Locate the cell with the specified text and output its (x, y) center coordinate. 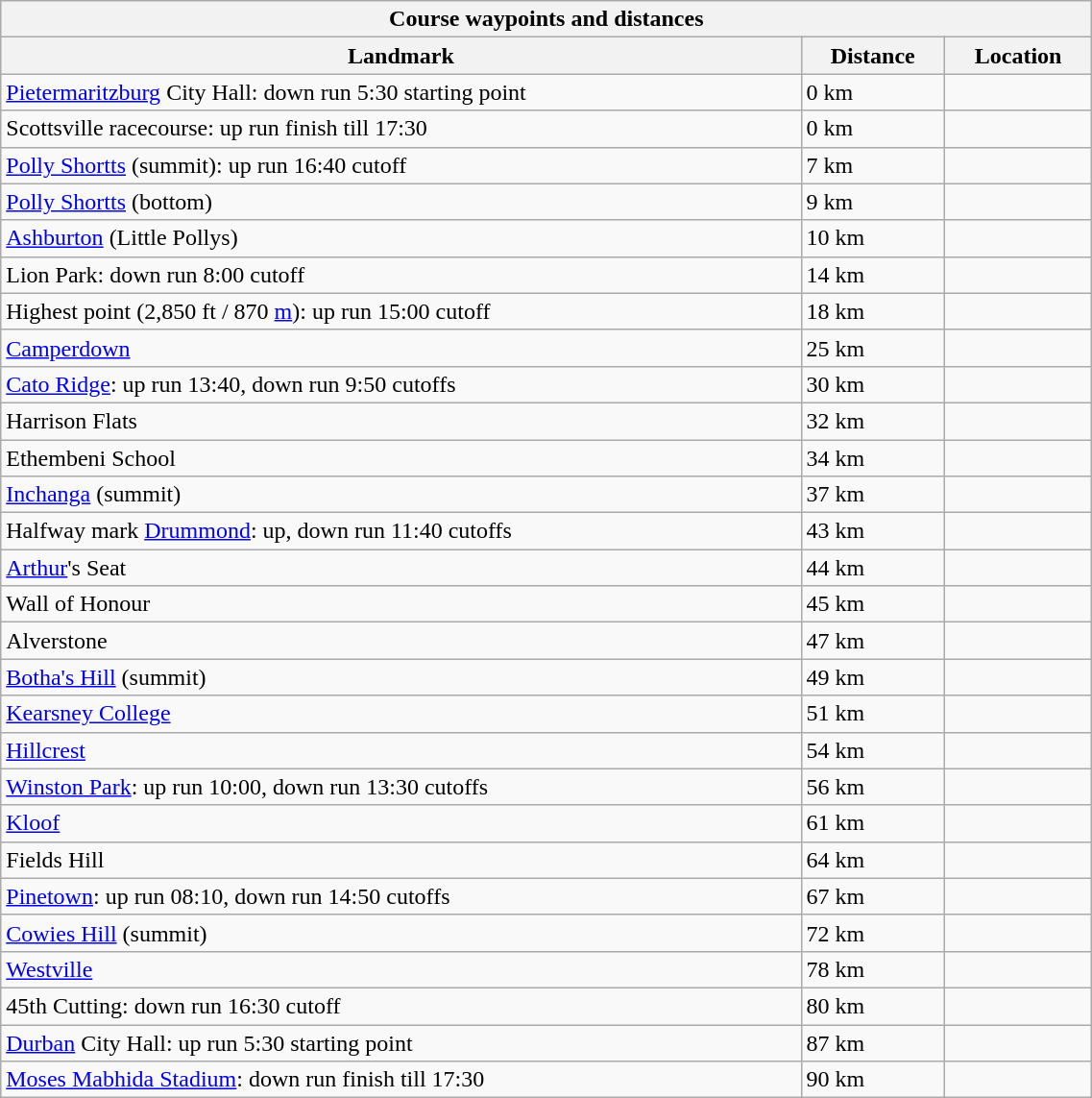
Highest point (2,850 ft / 870 m): up run 15:00 cutoff (401, 311)
54 km (872, 750)
Winston Park: up run 10:00, down run 13:30 cutoffs (401, 787)
Kloof (401, 823)
56 km (872, 787)
25 km (872, 348)
67 km (872, 896)
Alverstone (401, 641)
47 km (872, 641)
87 km (872, 1042)
Landmark (401, 56)
Arthur's Seat (401, 568)
Durban City Hall: up run 5:30 starting point (401, 1042)
64 km (872, 860)
Inchanga (summit) (401, 495)
Cato Ridge: up run 13:40, down run 9:50 cutoffs (401, 384)
Halfway mark Drummond: up, down run 11:40 cutoffs (401, 531)
Polly Shortts (summit): up run 16:40 cutoff (401, 165)
49 km (872, 677)
Course waypoints and distances (546, 19)
72 km (872, 933)
Polly Shortts (bottom) (401, 202)
90 km (872, 1080)
78 km (872, 969)
37 km (872, 495)
18 km (872, 311)
44 km (872, 568)
45 km (872, 604)
Westville (401, 969)
10 km (872, 238)
30 km (872, 384)
Pietermaritzburg City Hall: down run 5:30 starting point (401, 92)
9 km (872, 202)
Botha's Hill (summit) (401, 677)
32 km (872, 421)
Ethembeni School (401, 458)
80 km (872, 1006)
Harrison Flats (401, 421)
61 km (872, 823)
Moses Mabhida Stadium: down run finish till 17:30 (401, 1080)
Scottsville racecourse: up run finish till 17:30 (401, 129)
Location (1018, 56)
51 km (872, 714)
Wall of Honour (401, 604)
Fields Hill (401, 860)
45th Cutting: down run 16:30 cutoff (401, 1006)
Pinetown: up run 08:10, down run 14:50 cutoffs (401, 896)
14 km (872, 275)
34 km (872, 458)
43 km (872, 531)
Camperdown (401, 348)
Distance (872, 56)
7 km (872, 165)
Cowies Hill (summit) (401, 933)
Lion Park: down run 8:00 cutoff (401, 275)
Ashburton (Little Pollys) (401, 238)
Kearsney College (401, 714)
Hillcrest (401, 750)
